Extract the [x, y] coordinate from the center of the cell holding the provided text.  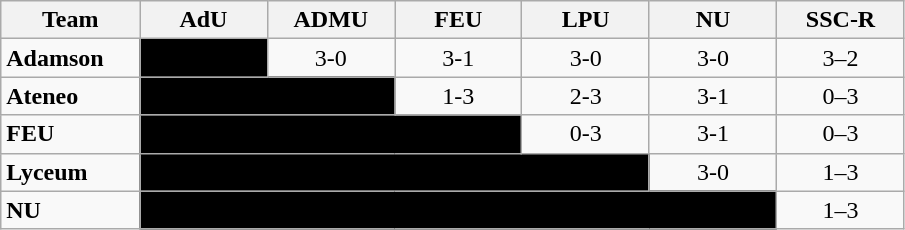
SSC-R [840, 20]
Adamson [70, 58]
3–2 [840, 58]
Ateneo [70, 96]
2-3 [586, 96]
AdU [204, 20]
0-3 [586, 134]
LPU [586, 20]
Team [70, 20]
1-3 [458, 96]
Lyceum [70, 172]
ADMU [330, 20]
